Detect which cell encompasses the target text, then output its [x, y] center coordinate. 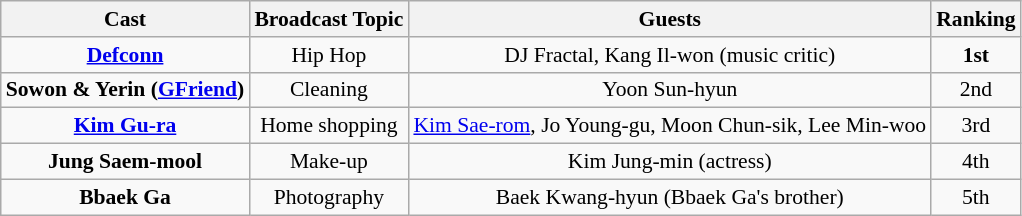
Baek Kwang-hyun (Bbaek Ga's brother) [670, 197]
Hip Hop [328, 55]
Ranking [976, 19]
3rd [976, 126]
Kim Gu-ra [126, 126]
Cast [126, 19]
Broadcast Topic [328, 19]
2nd [976, 90]
Jung Saem-mool [126, 162]
Cleaning [328, 90]
Kim Jung-min (actress) [670, 162]
Home shopping [328, 126]
1st [976, 55]
Kim Sae-rom, Jo Young-gu, Moon Chun-sik, Lee Min-woo [670, 126]
Guests [670, 19]
5th [976, 197]
Defconn [126, 55]
4th [976, 162]
Bbaek Ga [126, 197]
Sowon & Yerin (GFriend) [126, 90]
Make-up [328, 162]
DJ Fractal, Kang Il-won (music critic) [670, 55]
Photography [328, 197]
Yoon Sun-hyun [670, 90]
